Locate the cell with the specified text and output its [x, y] center coordinate. 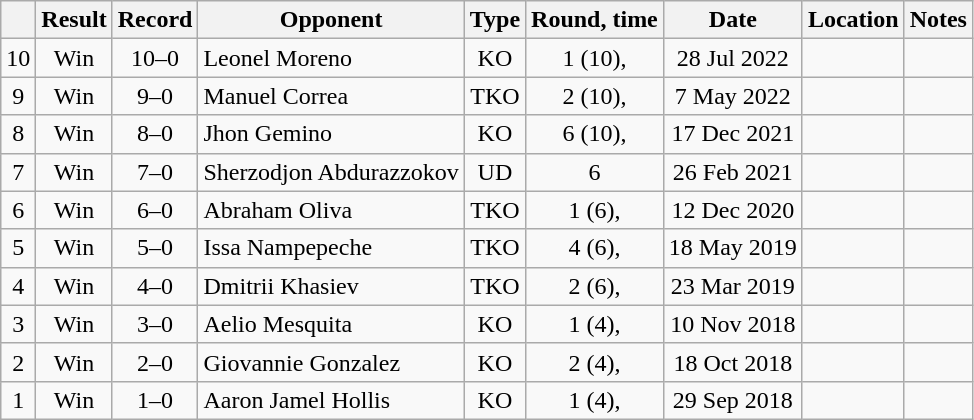
17 Dec 2021 [732, 134]
Manuel Correa [331, 96]
1 (10), [595, 58]
10 [18, 58]
Aaron Jamel Hollis [331, 400]
18 May 2019 [732, 248]
5 [18, 248]
Record [155, 20]
5–0 [155, 248]
4 (6), [595, 248]
Jhon Gemino [331, 134]
Notes [938, 20]
7 May 2022 [732, 96]
9–0 [155, 96]
18 Oct 2018 [732, 362]
Type [494, 20]
2 (4), [595, 362]
7 [18, 172]
Abraham Oliva [331, 210]
2–0 [155, 362]
6 (10), [595, 134]
4 [18, 286]
Date [732, 20]
Round, time [595, 20]
Giovannie Gonzalez [331, 362]
Sherzodjon Abdurazzokov [331, 172]
2 [18, 362]
6–0 [155, 210]
3 [18, 324]
1 [18, 400]
1 (6), [595, 210]
29 Sep 2018 [732, 400]
Opponent [331, 20]
7–0 [155, 172]
28 Jul 2022 [732, 58]
Issa Nampepeche [331, 248]
Leonel Moreno [331, 58]
4–0 [155, 286]
2 (6), [595, 286]
8–0 [155, 134]
12 Dec 2020 [732, 210]
Location [853, 20]
UD [494, 172]
Aelio Mesquita [331, 324]
26 Feb 2021 [732, 172]
23 Mar 2019 [732, 286]
8 [18, 134]
Dmitrii Khasiev [331, 286]
9 [18, 96]
Result [74, 20]
10 Nov 2018 [732, 324]
10–0 [155, 58]
1–0 [155, 400]
2 (10), [595, 96]
3–0 [155, 324]
